Determine the (x, y) coordinate at the center of the cell enclosing the given text.  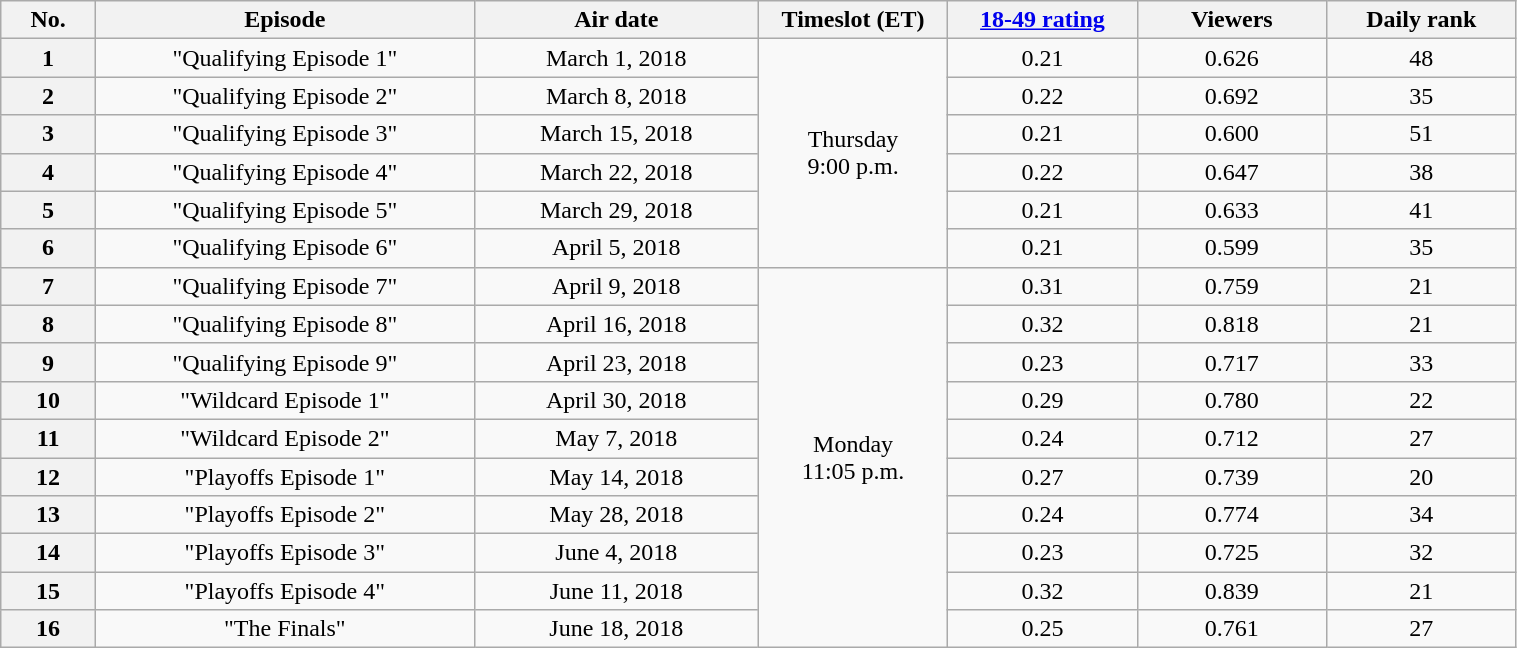
"Playoffs Episode 2" (284, 515)
June 4, 2018 (616, 553)
0.29 (1042, 400)
0.27 (1042, 477)
11 (48, 438)
"Qualifying Episode 4" (284, 172)
0.818 (1232, 324)
Episode (284, 20)
"Playoffs Episode 1" (284, 477)
April 9, 2018 (616, 286)
May 7, 2018 (616, 438)
0.31 (1042, 286)
8 (48, 324)
3 (48, 134)
38 (1422, 172)
2 (48, 96)
0.761 (1232, 629)
June 11, 2018 (616, 591)
0.25 (1042, 629)
Timeslot (ET) (852, 20)
0.600 (1232, 134)
13 (48, 515)
"Wildcard Episode 2" (284, 438)
14 (48, 553)
33 (1422, 362)
March 22, 2018 (616, 172)
May 28, 2018 (616, 515)
20 (1422, 477)
"The Finals" (284, 629)
0.717 (1232, 362)
April 5, 2018 (616, 248)
0.599 (1232, 248)
0.647 (1232, 172)
6 (48, 248)
March 29, 2018 (616, 210)
"Playoffs Episode 3" (284, 553)
16 (48, 629)
1 (48, 58)
12 (48, 477)
May 14, 2018 (616, 477)
0.780 (1232, 400)
"Qualifying Episode 9" (284, 362)
March 8, 2018 (616, 96)
41 (1422, 210)
"Qualifying Episode 3" (284, 134)
18-49 rating (1042, 20)
0.626 (1232, 58)
Viewers (1232, 20)
9 (48, 362)
0.692 (1232, 96)
April 16, 2018 (616, 324)
April 30, 2018 (616, 400)
No. (48, 20)
0.712 (1232, 438)
0.633 (1232, 210)
"Qualifying Episode 6" (284, 248)
7 (48, 286)
Monday 11:05 p.m. (852, 458)
0.725 (1232, 553)
"Wildcard Episode 1" (284, 400)
5 (48, 210)
"Qualifying Episode 5" (284, 210)
Air date (616, 20)
0.759 (1232, 286)
10 (48, 400)
0.739 (1232, 477)
15 (48, 591)
"Qualifying Episode 1" (284, 58)
"Playoffs Episode 4" (284, 591)
March 1, 2018 (616, 58)
34 (1422, 515)
"Qualifying Episode 7" (284, 286)
0.774 (1232, 515)
51 (1422, 134)
22 (1422, 400)
0.839 (1232, 591)
March 15, 2018 (616, 134)
32 (1422, 553)
48 (1422, 58)
"Qualifying Episode 2" (284, 96)
4 (48, 172)
"Qualifying Episode 8" (284, 324)
June 18, 2018 (616, 629)
Thursday 9:00 p.m. (852, 153)
April 23, 2018 (616, 362)
Daily rank (1422, 20)
